Provide the [X, Y] coordinate of the cell's center where the given text is located.  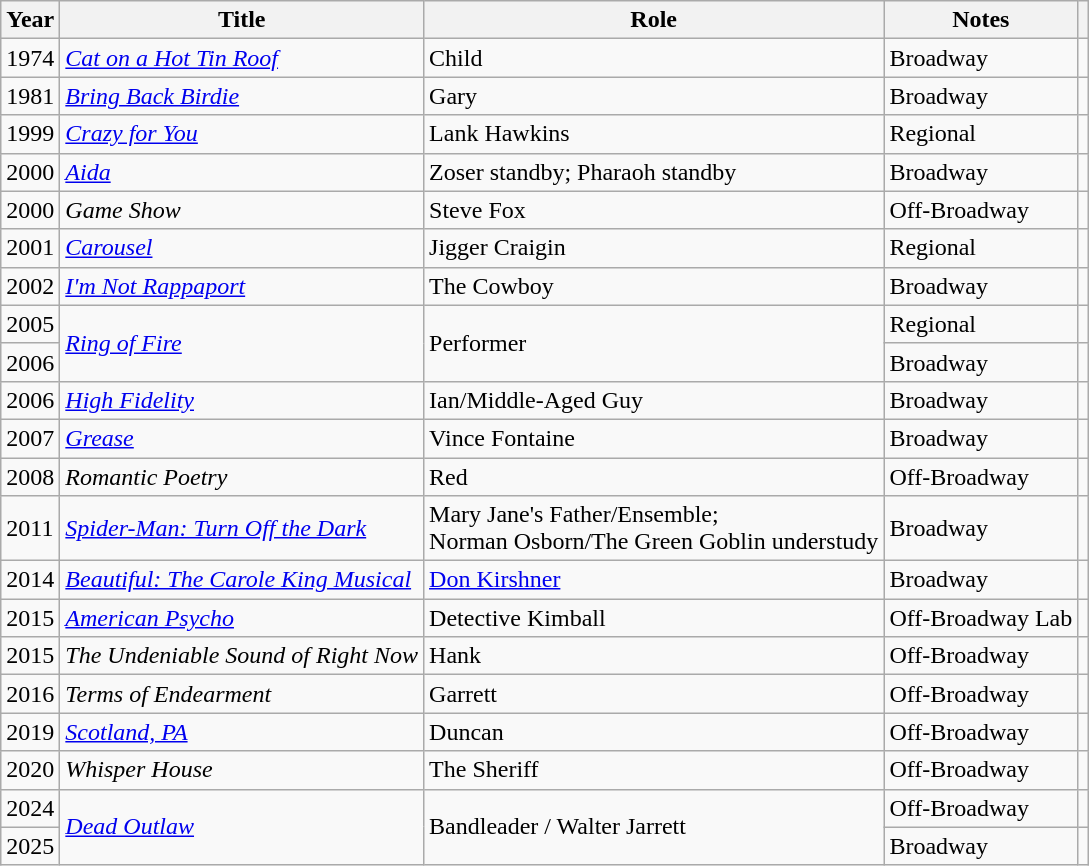
Beautiful: The Carole King Musical [242, 580]
Title [242, 20]
Bandleader / Walter Jarrett [654, 827]
2011 [30, 528]
Mary Jane's Father/Ensemble;Norman Osborn/The Green Goblin understudy [654, 528]
Child [654, 58]
Carousel [242, 248]
Grease [242, 438]
Don Kirshner [654, 580]
1981 [30, 96]
Aida [242, 172]
Steve Fox [654, 210]
2005 [30, 324]
The Cowboy [654, 286]
Ring of Fire [242, 343]
Bring Back Birdie [242, 96]
Game Show [242, 210]
2001 [30, 248]
2016 [30, 694]
Vince Fontaine [654, 438]
Cat on a Hot Tin Roof [242, 58]
Notes [981, 20]
Role [654, 20]
Whisper House [242, 770]
1974 [30, 58]
American Psycho [242, 618]
2014 [30, 580]
Zoser standby; Pharaoh standby [654, 172]
The Undeniable Sound of Right Now [242, 656]
2008 [30, 477]
2025 [30, 846]
Jigger Craigin [654, 248]
Scotland, PA [242, 732]
Dead Outlaw [242, 827]
Ian/Middle-Aged Guy [654, 400]
Performer [654, 343]
Garrett [654, 694]
Crazy for You [242, 134]
Romantic Poetry [242, 477]
Red [654, 477]
2007 [30, 438]
Detective Kimball [654, 618]
High Fidelity [242, 400]
2019 [30, 732]
Duncan [654, 732]
Gary [654, 96]
2024 [30, 808]
1999 [30, 134]
2002 [30, 286]
Hank [654, 656]
Year [30, 20]
Terms of Endearment [242, 694]
Lank Hawkins [654, 134]
2020 [30, 770]
The Sheriff [654, 770]
Off-Broadway Lab [981, 618]
Spider-Man: Turn Off the Dark [242, 528]
I'm Not Rappaport [242, 286]
